Capture the cell that displays the provided text and extract its (X, Y) central coordinate. 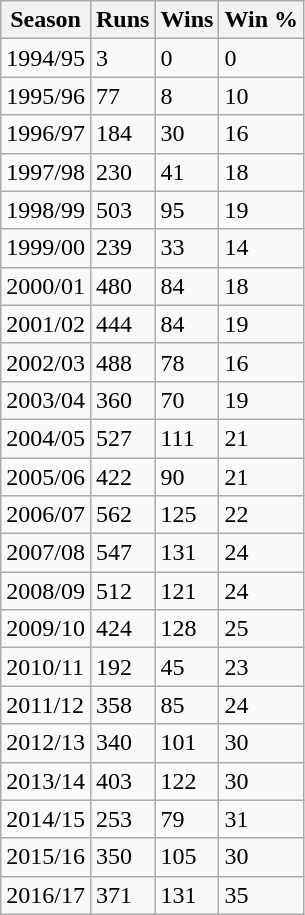
2008/09 (46, 591)
101 (187, 743)
422 (122, 477)
2014/15 (46, 819)
2000/01 (46, 286)
340 (122, 743)
192 (122, 667)
41 (187, 172)
239 (122, 248)
2001/02 (46, 324)
85 (187, 705)
Season (46, 20)
2010/11 (46, 667)
14 (262, 248)
184 (122, 134)
2015/16 (46, 857)
33 (187, 248)
23 (262, 667)
503 (122, 210)
79 (187, 819)
350 (122, 857)
Wins (187, 20)
371 (122, 895)
45 (187, 667)
121 (187, 591)
480 (122, 286)
2002/03 (46, 362)
128 (187, 629)
1996/97 (46, 134)
547 (122, 553)
8 (187, 96)
488 (122, 362)
2013/14 (46, 781)
424 (122, 629)
2003/04 (46, 400)
70 (187, 400)
1995/96 (46, 96)
90 (187, 477)
25 (262, 629)
2005/06 (46, 477)
2012/13 (46, 743)
Win % (262, 20)
403 (122, 781)
2016/17 (46, 895)
527 (122, 438)
358 (122, 705)
111 (187, 438)
360 (122, 400)
253 (122, 819)
105 (187, 857)
78 (187, 362)
230 (122, 172)
1999/00 (46, 248)
2006/07 (46, 515)
95 (187, 210)
2007/08 (46, 553)
31 (262, 819)
10 (262, 96)
35 (262, 895)
77 (122, 96)
125 (187, 515)
444 (122, 324)
2011/12 (46, 705)
3 (122, 58)
2004/05 (46, 438)
Runs (122, 20)
1994/95 (46, 58)
1997/98 (46, 172)
1998/99 (46, 210)
562 (122, 515)
122 (187, 781)
22 (262, 515)
512 (122, 591)
2009/10 (46, 629)
